Scan for the cell matching the given text and deliver its (X, Y) coordinate at center. 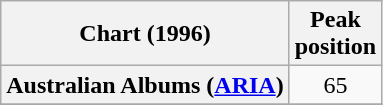
Chart (1996) (145, 34)
Australian Albums (ARIA) (145, 85)
Peakposition (335, 34)
65 (335, 85)
